Detect which cell encompasses the target text, then output its (x, y) center coordinate. 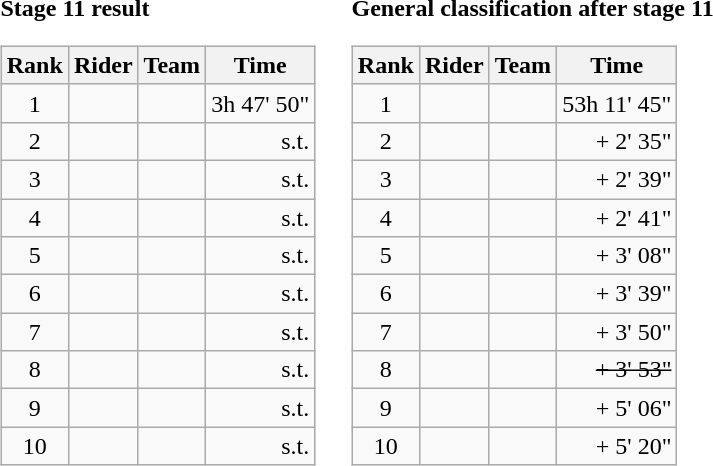
+ 3' 39" (617, 294)
+ 5' 06" (617, 408)
3h 47' 50" (260, 103)
+ 3' 50" (617, 332)
+ 2' 39" (617, 179)
+ 3' 53" (617, 370)
+ 2' 35" (617, 141)
+ 5' 20" (617, 446)
53h 11' 45" (617, 103)
+ 3' 08" (617, 256)
+ 2' 41" (617, 217)
